Provide the [x, y] coordinate of the cell's center where the given text is located.  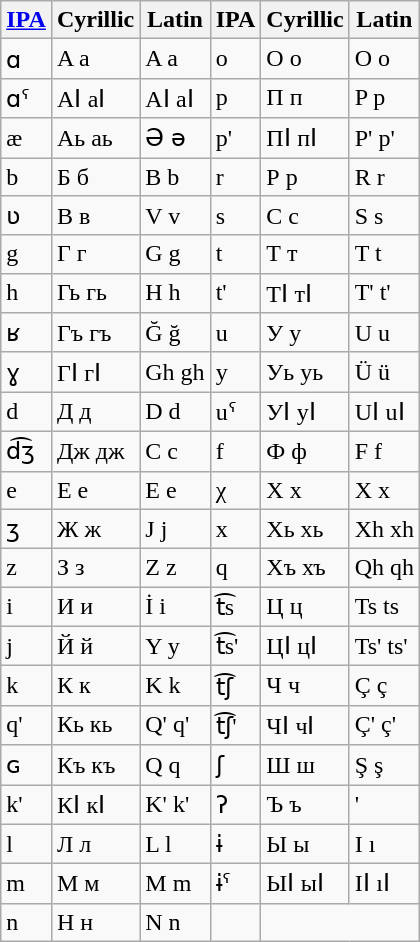
И и [95, 607]
АӀ аӀ [95, 98]
l [26, 844]
UӀ uӀ [384, 412]
Ə ə [175, 138]
Уь уь [305, 372]
Л л [95, 844]
u [236, 333]
Б б [95, 177]
Хъ хъ [305, 568]
ʃ [236, 765]
g [26, 254]
З з [95, 568]
О о [305, 59]
Ы ы [305, 844]
ʁ [26, 333]
D d [175, 412]
ɨ [236, 844]
d͡ʒ [26, 451]
Ts ts [384, 607]
К к [95, 686]
k' [26, 804]
t [236, 254]
Ü ü [384, 372]
IӀ ıӀ [384, 884]
Хь хь [305, 529]
p [236, 98]
ЫӀ ыӀ [305, 884]
d [26, 412]
Р р [305, 177]
p' [236, 138]
Х х [305, 490]
Ç ç [384, 686]
ɨˤ [236, 884]
P p [384, 98]
O o [384, 59]
ɑ [26, 59]
J j [175, 529]
x [236, 529]
КӀ кӀ [95, 804]
Ts' ts' [384, 646]
ЦӀ цӀ [305, 646]
Гь гь [95, 293]
j [26, 646]
I ı [384, 844]
Къ къ [95, 765]
b [26, 177]
P' p' [384, 138]
ТӀ тӀ [305, 293]
ГӀ гӀ [95, 372]
ɢ [26, 765]
ɑˤ [26, 98]
uˤ [236, 412]
C c [175, 451]
S s [384, 216]
Ш ш [305, 765]
t͡ʃ [236, 686]
AӀ aӀ [175, 98]
Е е [95, 490]
Q q [175, 765]
Ğ ğ [175, 333]
f [236, 451]
s [236, 216]
i [26, 607]
' [384, 804]
H h [175, 293]
z [26, 568]
G g [175, 254]
М м [95, 884]
t͡s [236, 607]
Ф ф [305, 451]
m [26, 884]
V v [175, 216]
ʋ [26, 216]
İ i [175, 607]
ɣ [26, 372]
У у [305, 333]
B b [175, 177]
K' k' [175, 804]
Й й [95, 646]
Ч ч [305, 686]
Ç' ç' [384, 725]
Gh gh [175, 372]
П п [305, 98]
Y y [175, 646]
Ц ц [305, 607]
ʔ [236, 804]
В в [95, 216]
С с [305, 216]
Xh xh [384, 529]
ЧӀ чӀ [305, 725]
U u [384, 333]
E e [175, 490]
o [236, 59]
y [236, 372]
T' t' [384, 293]
УӀ уӀ [305, 412]
L l [175, 844]
æ [26, 138]
T t [384, 254]
Кь кь [95, 725]
Ж ж [95, 529]
K k [175, 686]
Аь аь [95, 138]
M m [175, 884]
Н н [95, 922]
r [236, 177]
Qh qh [384, 568]
Д д [95, 412]
X x [384, 490]
Z z [175, 568]
F f [384, 451]
h [26, 293]
R r [384, 177]
t' [236, 293]
Г г [95, 254]
t͡ʃ' [236, 725]
ʒ [26, 529]
e [26, 490]
Ş ş [384, 765]
Гъ гъ [95, 333]
q' [26, 725]
ПӀ пӀ [305, 138]
Т т [305, 254]
Ъ ъ [305, 804]
k [26, 686]
Дж дж [95, 451]
q [236, 568]
t͡s' [236, 646]
n [26, 922]
Q' q' [175, 725]
N n [175, 922]
χ [236, 490]
